Return the [X, Y] coordinate for the center point of the cell that contains the specified text.  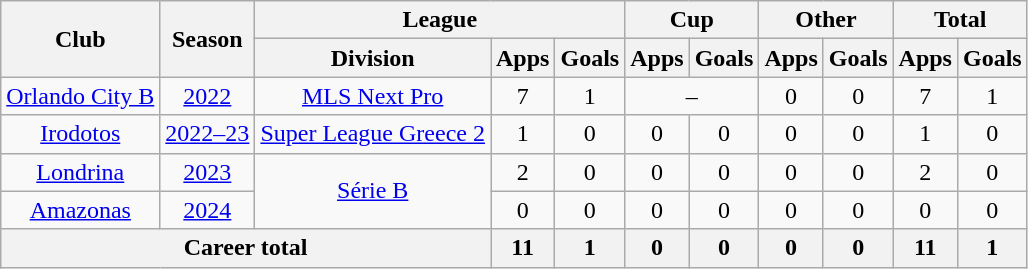
Career total [246, 248]
Série B [373, 191]
Orlando City B [80, 96]
Amazonas [80, 210]
Super League Greece 2 [373, 134]
Irodotos [80, 134]
Other [826, 20]
2024 [208, 210]
League [440, 20]
Cup [692, 20]
Total [960, 20]
Season [208, 39]
Division [373, 58]
Club [80, 39]
– [692, 96]
2022 [208, 96]
2022–23 [208, 134]
Londrina [80, 172]
2023 [208, 172]
MLS Next Pro [373, 96]
